Capture the cell that displays the provided text and extract its (X, Y) central coordinate. 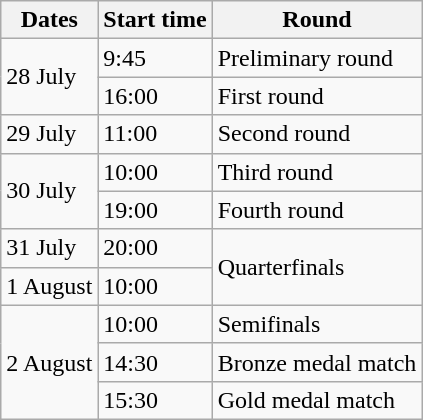
Bronze medal match (317, 362)
31 July (50, 248)
15:30 (155, 400)
9:45 (155, 58)
Fourth round (317, 210)
20:00 (155, 248)
14:30 (155, 362)
Round (317, 20)
Third round (317, 172)
2 August (50, 362)
Start time (155, 20)
First round (317, 96)
Quarterfinals (317, 267)
1 August (50, 286)
Gold medal match (317, 400)
28 July (50, 77)
16:00 (155, 96)
30 July (50, 191)
11:00 (155, 134)
Dates (50, 20)
Preliminary round (317, 58)
19:00 (155, 210)
29 July (50, 134)
Semifinals (317, 324)
Second round (317, 134)
